Detect which cell encompasses the target text, then output its [X, Y] center coordinate. 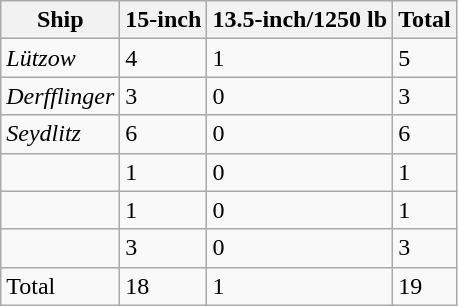
Derfflinger [60, 96]
18 [164, 286]
4 [164, 58]
15-inch [164, 20]
Seydlitz [60, 134]
5 [425, 58]
13.5-inch/1250 lb [300, 20]
Ship [60, 20]
19 [425, 286]
Lützow [60, 58]
